Capture the cell that displays the provided text and extract its [x, y] central coordinate. 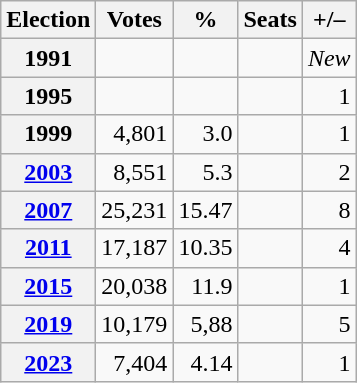
Seats [270, 20]
2019 [48, 324]
1999 [48, 134]
4 [329, 248]
% [206, 20]
+/– [329, 20]
4.14 [206, 362]
25,231 [134, 210]
11.9 [206, 286]
7,404 [134, 362]
New [329, 58]
2007 [48, 210]
2 [329, 172]
20,038 [134, 286]
1995 [48, 96]
Votes [134, 20]
8 [329, 210]
10,179 [134, 324]
10.35 [206, 248]
1991 [48, 58]
5 [329, 324]
4,801 [134, 134]
5,88 [206, 324]
15.47 [206, 210]
8,551 [134, 172]
17,187 [134, 248]
2023 [48, 362]
2003 [48, 172]
2011 [48, 248]
5.3 [206, 172]
2015 [48, 286]
Election [48, 20]
3.0 [206, 134]
